Provide the [x, y] coordinate of the cell's center where the given text is located.  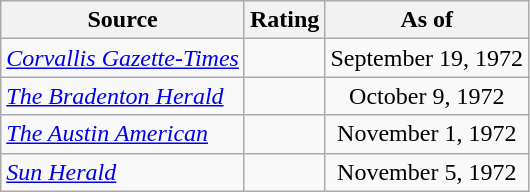
Sun Herald [123, 172]
Corvallis Gazette-Times [123, 58]
September 19, 1972 [427, 58]
Source [123, 20]
As of [427, 20]
November 5, 1972 [427, 172]
October 9, 1972 [427, 96]
Rating [284, 20]
The Bradenton Herald [123, 96]
November 1, 1972 [427, 134]
The Austin American [123, 134]
